Capture the cell that displays the provided text and extract its [x, y] central coordinate. 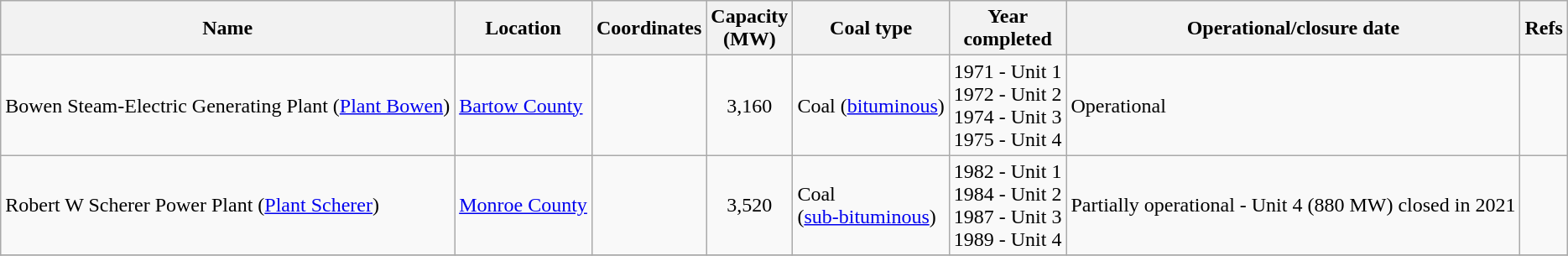
3,160 [750, 106]
Capacity(MW) [750, 29]
Coal type [871, 29]
Coordinates [649, 29]
Coal(sub-bituminous) [871, 205]
Bartow County [524, 106]
Monroe County [524, 205]
Operational [1294, 106]
Bowen Steam-Electric Generating Plant (Plant Bowen) [228, 106]
Robert W Scherer Power Plant (Plant Scherer) [228, 205]
Coal (bituminous) [871, 106]
1971 - Unit 11972 - Unit 21974 - Unit 31975 - Unit 4 [1008, 106]
3,520 [750, 205]
Yearcompleted [1008, 29]
Refs [1544, 29]
Location [524, 29]
Operational/closure date [1294, 29]
Partially operational - Unit 4 (880 MW) closed in 2021 [1294, 205]
Name [228, 29]
1982 - Unit 11984 - Unit 21987 - Unit 31989 - Unit 4 [1008, 205]
